Extract the [x, y] coordinate from the center of the cell holding the provided text.  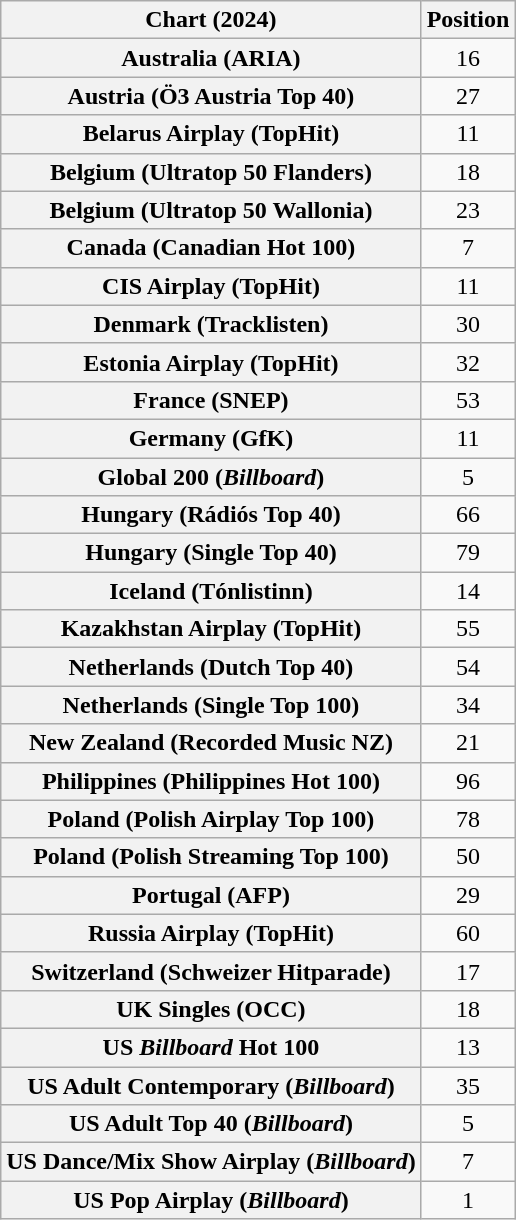
Belgium (Ultratop 50 Wallonia) [211, 210]
30 [468, 324]
Netherlands (Single Top 100) [211, 705]
16 [468, 58]
US Adult Top 40 (Billboard) [211, 1124]
23 [468, 210]
54 [468, 667]
Poland (Polish Airplay Top 100) [211, 819]
Belarus Airplay (TopHit) [211, 134]
13 [468, 1047]
Poland (Polish Streaming Top 100) [211, 857]
US Pop Airplay (Billboard) [211, 1200]
34 [468, 705]
27 [468, 96]
New Zealand (Recorded Music NZ) [211, 743]
UK Singles (OCC) [211, 1009]
55 [468, 629]
Russia Airplay (TopHit) [211, 933]
29 [468, 895]
60 [468, 933]
1 [468, 1200]
Denmark (Tracklisten) [211, 324]
14 [468, 591]
Iceland (Tónlistinn) [211, 591]
96 [468, 781]
Germany (GfK) [211, 438]
US Adult Contemporary (Billboard) [211, 1085]
CIS Airplay (TopHit) [211, 286]
France (SNEP) [211, 400]
Hungary (Rádiós Top 40) [211, 515]
17 [468, 971]
79 [468, 553]
Global 200 (Billboard) [211, 477]
66 [468, 515]
21 [468, 743]
US Dance/Mix Show Airplay (Billboard) [211, 1162]
Chart (2024) [211, 20]
Belgium (Ultratop 50 Flanders) [211, 172]
53 [468, 400]
Australia (ARIA) [211, 58]
US Billboard Hot 100 [211, 1047]
Kazakhstan Airplay (TopHit) [211, 629]
Philippines (Philippines Hot 100) [211, 781]
32 [468, 362]
Netherlands (Dutch Top 40) [211, 667]
Estonia Airplay (TopHit) [211, 362]
Austria (Ö3 Austria Top 40) [211, 96]
Canada (Canadian Hot 100) [211, 248]
Portugal (AFP) [211, 895]
Hungary (Single Top 40) [211, 553]
78 [468, 819]
50 [468, 857]
35 [468, 1085]
Switzerland (Schweizer Hitparade) [211, 971]
Position [468, 20]
